Extract the (X, Y) coordinate from the center of the cell holding the provided text.  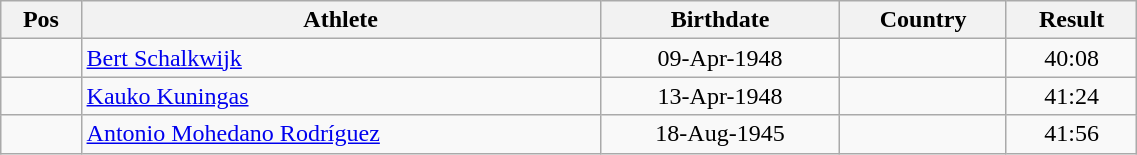
Country (924, 20)
Result (1071, 20)
09-Apr-1948 (720, 58)
Kauko Kuningas (340, 96)
Birthdate (720, 20)
13-Apr-1948 (720, 96)
41:24 (1071, 96)
Antonio Mohedano Rodríguez (340, 134)
41:56 (1071, 134)
Athlete (340, 20)
Bert Schalkwijk (340, 58)
Pos (41, 20)
18-Aug-1945 (720, 134)
40:08 (1071, 58)
